For the text-containing cell, return its midpoint in [x, y] coordinate format. 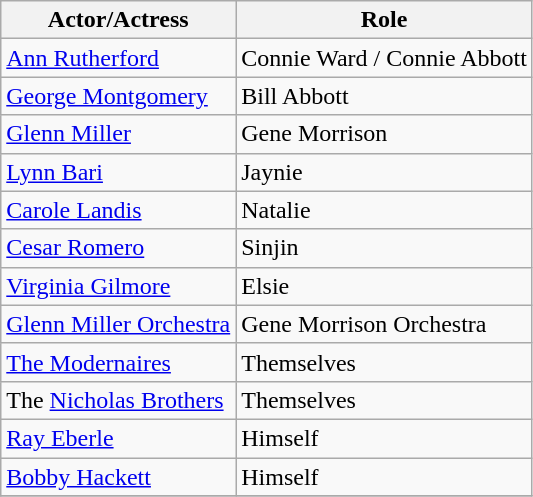
Ray Eberle [118, 438]
Cesar Romero [118, 248]
Natalie [384, 210]
Elsie [384, 286]
Actor/Actress [118, 20]
Ann Rutherford [118, 58]
Gene Morrison [384, 134]
Bobby Hackett [118, 477]
Bill Abbott [384, 96]
Lynn Bari [118, 172]
The Nicholas Brothers [118, 400]
Connie Ward / Connie Abbott [384, 58]
Carole Landis [118, 210]
Glenn Miller Orchestra [118, 324]
Role [384, 20]
Gene Morrison Orchestra [384, 324]
George Montgomery [118, 96]
Jaynie [384, 172]
Virginia Gilmore [118, 286]
Glenn Miller [118, 134]
The Modernaires [118, 362]
Sinjin [384, 248]
